Find where the given text appears and provide that cell's center as (X, Y) coordinate. 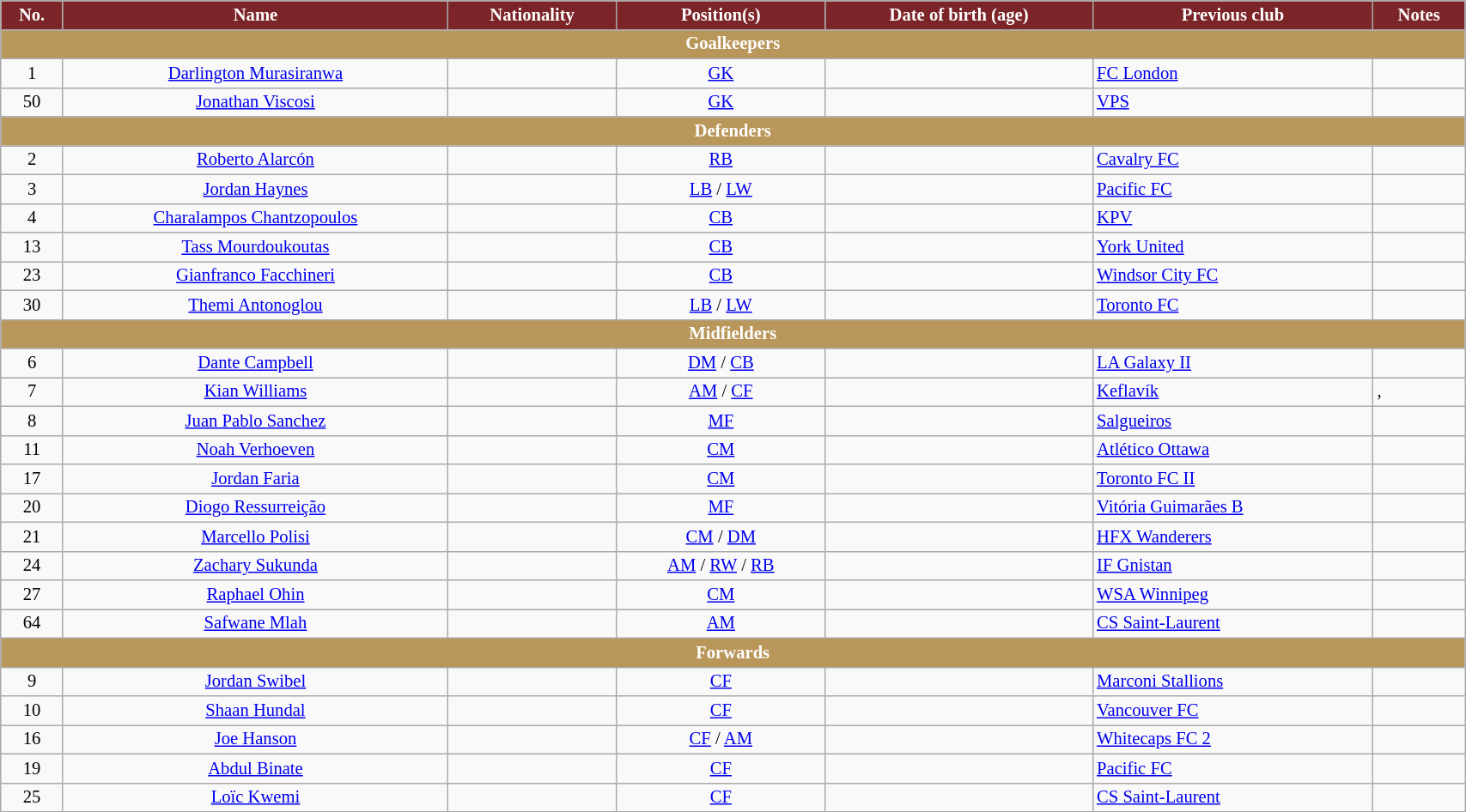
Kian Williams (255, 391)
WSA Winnipeg (1233, 595)
CF / AM (721, 739)
16 (33, 739)
Tass Mourdoukoutas (255, 246)
Cavalry FC (1233, 160)
Themi Antonoglou (255, 305)
8 (33, 421)
Diogo Ressurreição (255, 507)
2 (33, 160)
Keflavík (1233, 391)
27 (33, 595)
9 (33, 682)
, (1419, 391)
64 (33, 623)
23 (33, 276)
AM (721, 623)
AM / RW / RB (721, 566)
FC London (1233, 73)
York United (1233, 246)
Previous club (1233, 15)
Toronto FC II (1233, 478)
20 (33, 507)
RB (721, 160)
CM / DM (721, 536)
Joe Hanson (255, 739)
Darlington Murasiranwa (255, 73)
Dante Campbell (255, 363)
Zachary Sukunda (255, 566)
Marcello Polisi (255, 536)
7 (33, 391)
Goalkeepers (733, 44)
Defenders (733, 131)
Vancouver FC (1233, 710)
Roberto Alarcón (255, 160)
19 (33, 768)
Gianfranco Facchineri (255, 276)
Atlético Ottawa (1233, 450)
Marconi Stallions (1233, 682)
Jordan Swibel (255, 682)
10 (33, 710)
Position(s) (721, 15)
Date of birth (age) (958, 15)
17 (33, 478)
Nationality (532, 15)
30 (33, 305)
6 (33, 363)
Loïc Kwemi (255, 797)
3 (33, 189)
Charalampos Chantzopoulos (255, 218)
Jordan Haynes (255, 189)
Noah Verhoeven (255, 450)
Safwane Mlah (255, 623)
AM / CF (721, 391)
11 (33, 450)
Forwards (733, 652)
VPS (1233, 102)
25 (33, 797)
Salgueiros (1233, 421)
Vitória Guimarães B (1233, 507)
Whitecaps FC 2 (1233, 739)
Notes (1419, 15)
Name (255, 15)
24 (33, 566)
Shaan Hundal (255, 710)
Juan Pablo Sanchez (255, 421)
1 (33, 73)
Raphael Ohin (255, 595)
IF Gnistan (1233, 566)
21 (33, 536)
4 (33, 218)
KPV (1233, 218)
Jordan Faria (255, 478)
Midfielders (733, 334)
Toronto FC (1233, 305)
HFX Wanderers (1233, 536)
13 (33, 246)
Abdul Binate (255, 768)
LA Galaxy II (1233, 363)
50 (33, 102)
Windsor City FC (1233, 276)
DM / CB (721, 363)
No. (33, 15)
Jonathan Viscosi (255, 102)
